From the cell containing the given text, extract its center point as (X, Y) coordinate. 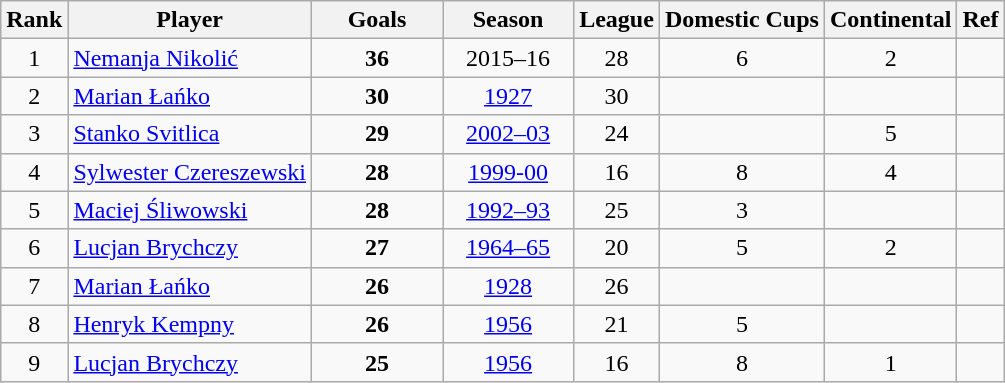
Henryk Kempny (190, 324)
1927 (508, 96)
Stanko Svitlica (190, 134)
9 (34, 362)
1928 (508, 286)
Continental (890, 20)
Season (508, 20)
Sylwester Czereszewski (190, 172)
Player (190, 20)
2015–16 (508, 58)
36 (378, 58)
Nemanja Nikolić (190, 58)
Rank (34, 20)
24 (617, 134)
27 (378, 248)
29 (378, 134)
1964–65 (508, 248)
Maciej Śliwowski (190, 210)
7 (34, 286)
1999-00 (508, 172)
20 (617, 248)
Domestic Cups (742, 20)
1992–93 (508, 210)
21 (617, 324)
League (617, 20)
Goals (378, 20)
Ref (980, 20)
2002–03 (508, 134)
